From the cell containing the given text, extract its center point as (x, y) coordinate. 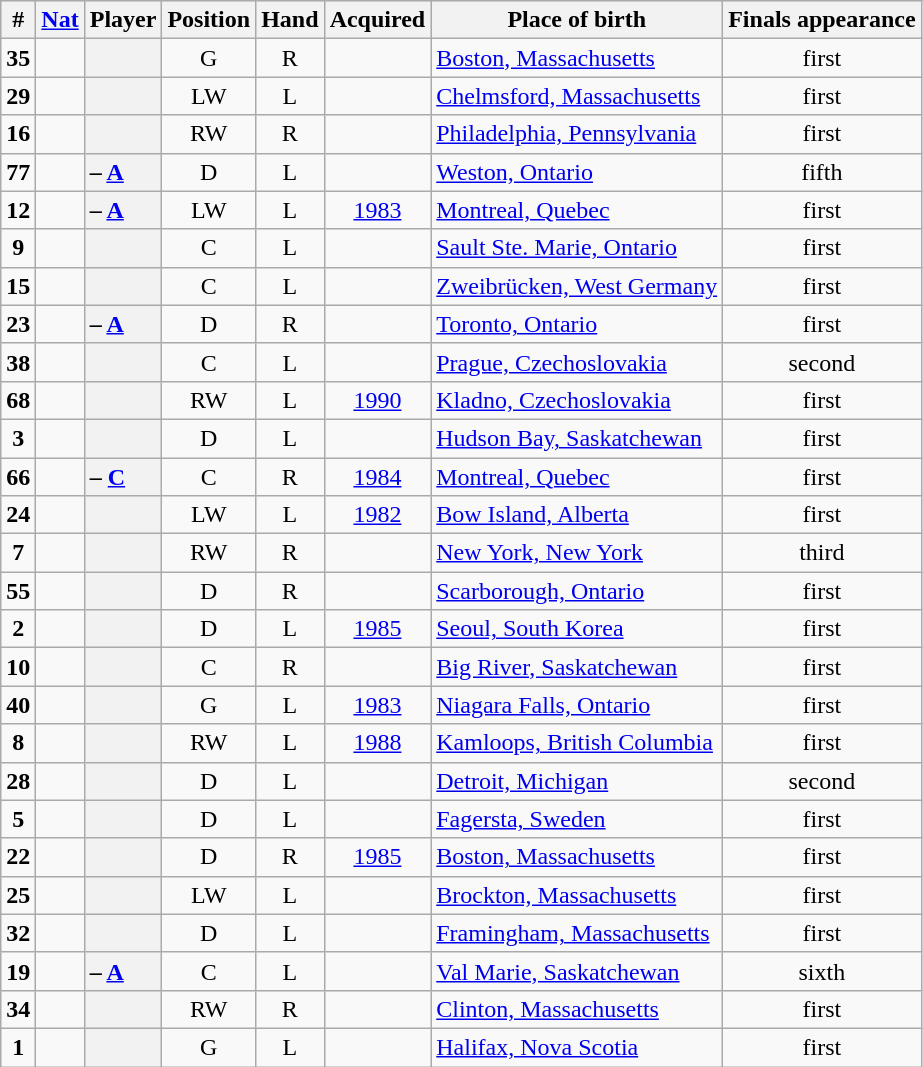
Acquired (378, 20)
2 (18, 629)
Brockton, Massachusetts (577, 895)
Bow Island, Alberta (577, 515)
Hudson Bay, Saskatchewan (577, 438)
Zweibrücken, West Germany (577, 286)
22 (18, 857)
– C (123, 477)
15 (18, 286)
8 (18, 743)
Halifax, Nova Scotia (577, 1047)
Chelmsford, Massachusetts (577, 96)
New York, New York (577, 553)
29 (18, 96)
Hand (290, 20)
Detroit, Michigan (577, 781)
Philadelphia, Pennsylvania (577, 134)
fifth (822, 172)
7 (18, 553)
25 (18, 895)
3 (18, 438)
34 (18, 1009)
Scarborough, Ontario (577, 591)
35 (18, 58)
Player (123, 20)
Kamloops, British Columbia (577, 743)
23 (18, 324)
Niagara Falls, Ontario (577, 705)
38 (18, 362)
Finals appearance (822, 20)
24 (18, 515)
sixth (822, 971)
Place of birth (577, 20)
Big River, Saskatchewan (577, 667)
Toronto, Ontario (577, 324)
Seoul, South Korea (577, 629)
1984 (378, 477)
40 (18, 705)
Sault Ste. Marie, Ontario (577, 248)
5 (18, 819)
Val Marie, Saskatchewan (577, 971)
Fagersta, Sweden (577, 819)
Position (209, 20)
66 (18, 477)
Kladno, Czechoslovakia (577, 400)
19 (18, 971)
Nat (60, 20)
77 (18, 172)
1982 (378, 515)
10 (18, 667)
Prague, Czechoslovakia (577, 362)
55 (18, 591)
Framingham, Massachusetts (577, 933)
1988 (378, 743)
1 (18, 1047)
9 (18, 248)
32 (18, 933)
28 (18, 781)
# (18, 20)
Weston, Ontario (577, 172)
third (822, 553)
Clinton, Massachusetts (577, 1009)
1990 (378, 400)
16 (18, 134)
12 (18, 210)
68 (18, 400)
